Provide the [x, y] coordinate of the cell's center where the given text is located.  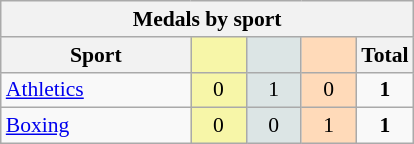
Athletics [96, 90]
Total [384, 55]
Sport [96, 55]
Boxing [96, 126]
Medals by sport [208, 19]
